Scan for the cell matching the given text and deliver its [x, y] coordinate at center. 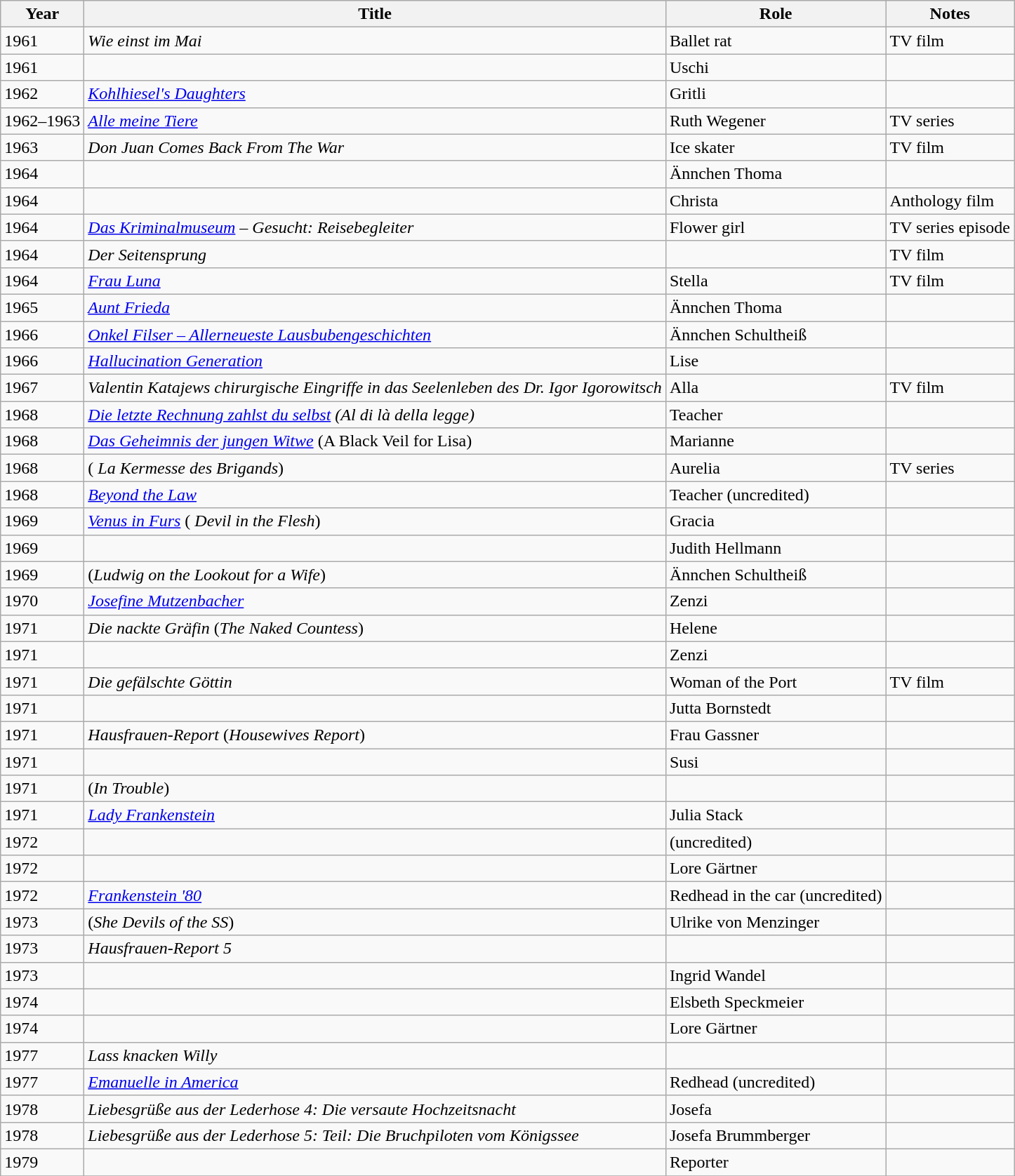
Ballet rat [776, 41]
1962–1963 [42, 121]
Susi [776, 761]
Judith Hellmann [776, 548]
Alla [776, 388]
Aurelia [776, 468]
1963 [42, 147]
Wie einst im Mai [375, 41]
Lass knacken Willy [375, 1055]
Die letzte Rechnung zahlst du selbst (Al di là della legge) [375, 415]
Liebesgrüße aus der Lederhose 4: Die versaute Hochzeitsnacht [375, 1109]
Notes [950, 14]
Year [42, 14]
1967 [42, 388]
Teacher (uncredited) [776, 495]
Valentin Katajews chirurgische Eingriffe in das Seelenleben des Dr. Igor Igorowitsch [375, 388]
Frau Gassner [776, 735]
1979 [42, 1162]
Hallucination Generation [375, 361]
(Ludwig on the Lookout for a Wife) [375, 575]
( La Kermesse des Brigands) [375, 468]
Christa [776, 201]
Onkel Filser – Allerneueste Lausbubengeschichten [375, 335]
Josefa Brummberger [776, 1135]
Beyond the Law [375, 495]
1962 [42, 94]
Ice skater [776, 147]
Das Geheimnis der jungen Witwe (A Black Veil for Lisa) [375, 441]
Venus in Furs ( Devil in the Flesh) [375, 521]
Anthology film [950, 201]
Woman of the Port [776, 681]
Hausfrauen-Report 5 [375, 949]
Frankenstein '80 [375, 895]
Josefa [776, 1109]
Das Kriminalmuseum – Gesucht: Reisebegleiter [375, 227]
Jutta Bornstedt [776, 708]
Die gefälschte Göttin [375, 681]
Liebesgrüße aus der Lederhose 5: Teil: Die Bruchpiloten vom Königssee [375, 1135]
Gracia [776, 521]
(In Trouble) [375, 789]
1970 [42, 601]
Helene [776, 628]
Flower girl [776, 227]
Redhead in the car (uncredited) [776, 895]
TV series episode [950, 227]
Uschi [776, 67]
Role [776, 14]
Julia Stack [776, 815]
Ruth Wegener [776, 121]
Gritli [776, 94]
Reporter [776, 1162]
Aunt Frieda [375, 307]
Der Seitensprung [375, 254]
Don Juan Comes Back From The War [375, 147]
(uncredited) [776, 842]
Redhead (uncredited) [776, 1082]
Hausfrauen-Report (Housewives Report) [375, 735]
Emanuelle in America [375, 1082]
Alle meine Tiere [375, 121]
(She Devils of the SS) [375, 922]
1965 [42, 307]
Kohlhiesel's Daughters [375, 94]
Stella [776, 281]
Lise [776, 361]
Marianne [776, 441]
Lady Frankenstein [375, 815]
Josefine Mutzenbacher [375, 601]
Die nackte Gräfin (The Naked Countess) [375, 628]
Title [375, 14]
Teacher [776, 415]
Frau Luna [375, 281]
Ingrid Wandel [776, 975]
Elsbeth Speckmeier [776, 1002]
Ulrike von Menzinger [776, 922]
